Output the [x, y] coordinate of the center of the cell containing the given text.  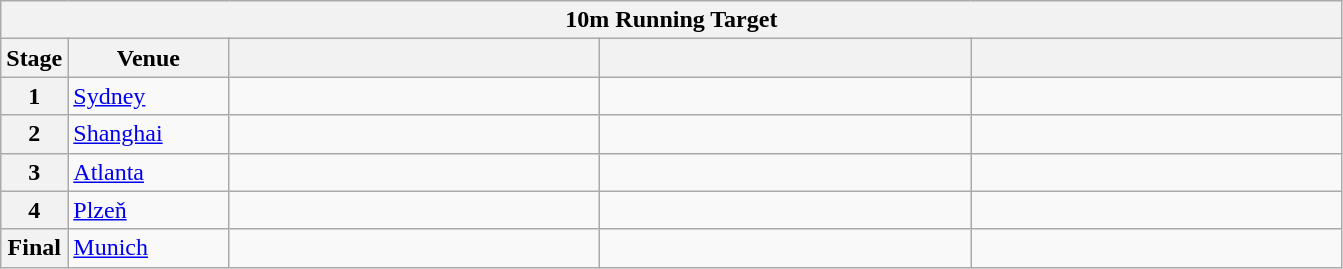
4 [34, 210]
Stage [34, 58]
3 [34, 172]
Plzeň [148, 210]
Munich [148, 248]
Final [34, 248]
Sydney [148, 96]
2 [34, 134]
1 [34, 96]
Venue [148, 58]
Shanghai [148, 134]
10m Running Target [672, 20]
Atlanta [148, 172]
